Provide the [x, y] coordinate of the cell's center where the given text is located.  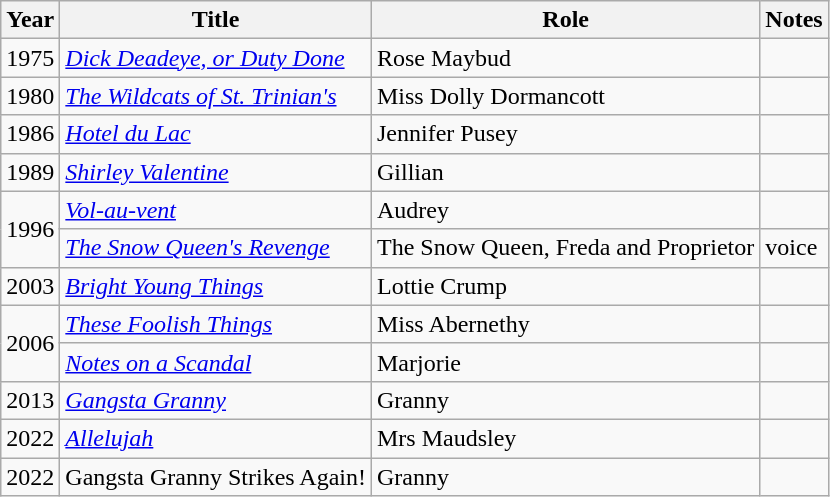
2006 [30, 343]
2013 [30, 400]
Title [216, 20]
Role [565, 20]
Allelujah [216, 438]
Gillian [565, 172]
Lottie Crump [565, 286]
Miss Dolly Dormancott [565, 96]
The Snow Queen, Freda and Proprietor [565, 248]
Miss Abernethy [565, 324]
Notes on a Scandal [216, 362]
Shirley Valentine [216, 172]
1986 [30, 134]
Marjorie [565, 362]
voice [794, 248]
Gangsta Granny Strikes Again! [216, 477]
Notes [794, 20]
Rose Maybud [565, 58]
Year [30, 20]
Audrey [565, 210]
1996 [30, 229]
Jennifer Pusey [565, 134]
1989 [30, 172]
2003 [30, 286]
1975 [30, 58]
Vol-au-vent [216, 210]
Hotel du Lac [216, 134]
The Wildcats of St. Trinian's [216, 96]
1980 [30, 96]
Dick Deadeye, or Duty Done [216, 58]
Gangsta Granny [216, 400]
These Foolish Things [216, 324]
The Snow Queen's Revenge [216, 248]
Bright Young Things [216, 286]
Mrs Maudsley [565, 438]
